Find where the given text appears and provide that cell's center as [x, y] coordinate. 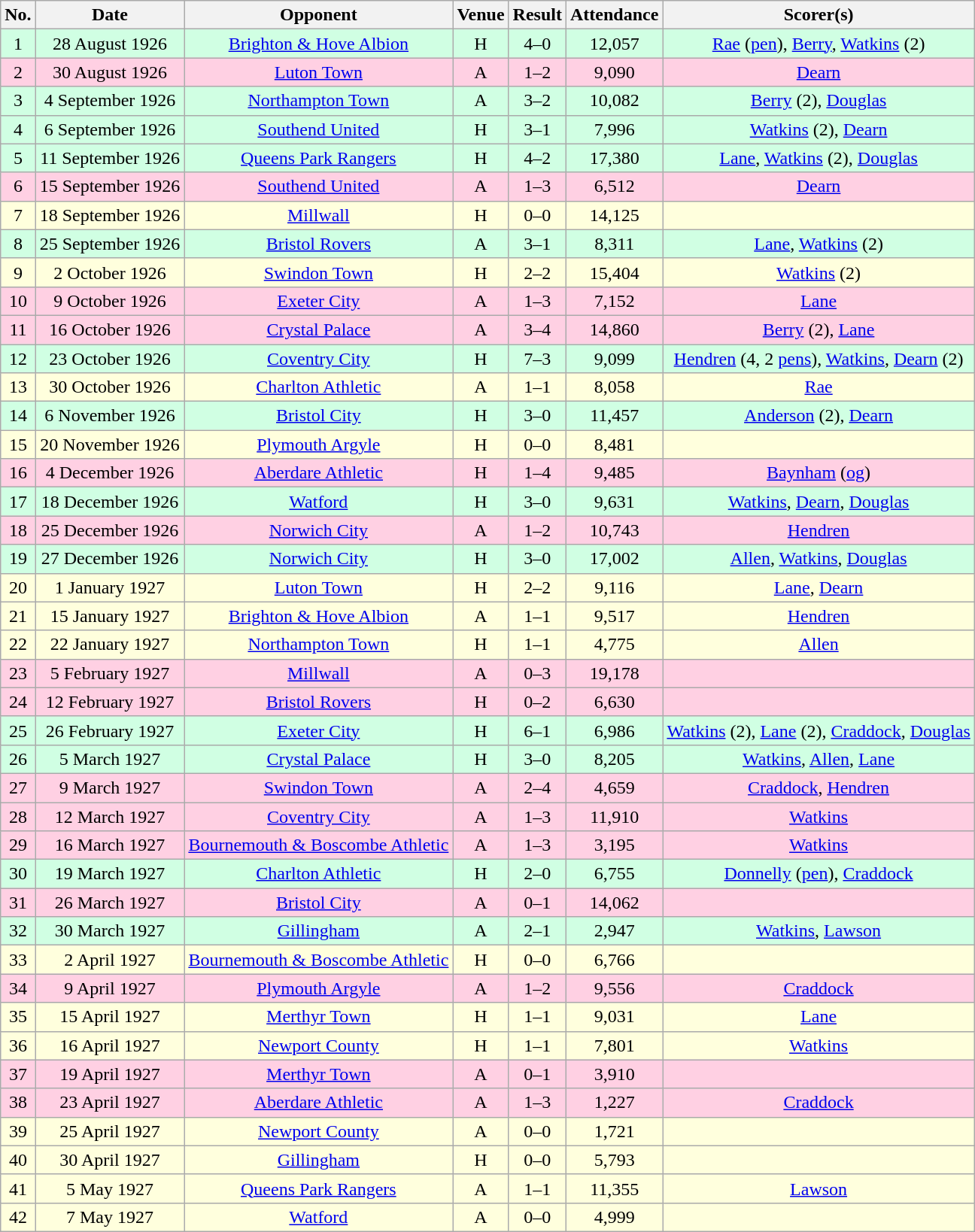
10 [18, 301]
11,355 [614, 1188]
29 [18, 845]
12,057 [614, 44]
14,062 [614, 903]
30 April 1927 [110, 1160]
16 [18, 473]
3–4 [537, 329]
Watkins, Dearn, Douglas [819, 502]
30 [18, 874]
Lane, Watkins (2) [819, 244]
17,002 [614, 559]
1 [18, 44]
12 March 1927 [110, 816]
Scorer(s) [819, 15]
22 [18, 645]
7,152 [614, 301]
40 [18, 1160]
18 [18, 530]
4 December 1926 [110, 473]
35 [18, 1017]
4,659 [614, 787]
Watkins, Allen, Lane [819, 759]
23 October 1926 [110, 359]
8 [18, 244]
6,630 [614, 702]
12 [18, 359]
41 [18, 1188]
8,481 [614, 445]
15 September 1926 [110, 187]
Rae (pen), Berry, Watkins (2) [819, 44]
28 August 1926 [110, 44]
7,996 [614, 129]
12 February 1927 [110, 702]
34 [18, 988]
33 [18, 960]
2–4 [537, 787]
Lane, Dearn [819, 587]
4–2 [537, 158]
0–3 [537, 673]
26 March 1927 [110, 903]
25 December 1926 [110, 530]
17 [18, 502]
15 January 1927 [110, 616]
39 [18, 1131]
6,512 [614, 187]
4,999 [614, 1217]
19 March 1927 [110, 874]
14 [18, 416]
8,205 [614, 759]
Lane, Watkins (2), Douglas [819, 158]
1,227 [614, 1103]
No. [18, 15]
2 [18, 72]
6 September 1926 [110, 129]
1 January 1927 [110, 587]
Result [537, 15]
19,178 [614, 673]
11,910 [614, 816]
Date [110, 15]
Berry (2), Douglas [819, 101]
3–2 [537, 101]
16 October 1926 [110, 329]
9,116 [614, 587]
6,986 [614, 730]
23 April 1927 [110, 1103]
21 [18, 616]
9,031 [614, 1017]
9 April 1927 [110, 988]
37 [18, 1074]
9 October 1926 [110, 301]
9,090 [614, 72]
6–1 [537, 730]
11,457 [614, 416]
Hendren (4, 2 pens), Watkins, Dearn (2) [819, 359]
4,775 [614, 645]
15 [18, 445]
7–3 [537, 359]
Anderson (2), Dearn [819, 416]
1–4 [537, 473]
32 [18, 931]
14,125 [614, 215]
28 [18, 816]
3 [18, 101]
18 December 1926 [110, 502]
20 November 1926 [110, 445]
4 September 1926 [110, 101]
27 December 1926 [110, 559]
6,755 [614, 874]
6 November 1926 [110, 416]
Donnelly (pen), Craddock [819, 874]
23 [18, 673]
24 [18, 702]
2,947 [614, 931]
19 April 1927 [110, 1074]
Attendance [614, 15]
9,556 [614, 988]
9,631 [614, 502]
3,910 [614, 1074]
2 October 1926 [110, 272]
17,380 [614, 158]
0–2 [537, 702]
25 April 1927 [110, 1131]
18 September 1926 [110, 215]
5 [18, 158]
Craddock, Hendren [819, 787]
7 [18, 215]
Berry (2), Lane [819, 329]
2–0 [537, 874]
Watkins (2), Lane (2), Craddock, Douglas [819, 730]
38 [18, 1103]
6 [18, 187]
Rae [819, 387]
9,099 [614, 359]
36 [18, 1045]
13 [18, 387]
7,801 [614, 1045]
Watkins (2), Dearn [819, 129]
16 March 1927 [110, 845]
Watkins, Lawson [819, 931]
5 March 1927 [110, 759]
10,743 [614, 530]
Allen [819, 645]
20 [18, 587]
25 September 1926 [110, 244]
8,058 [614, 387]
22 January 1927 [110, 645]
9 [18, 272]
Allen, Watkins, Douglas [819, 559]
5 May 1927 [110, 1188]
15 April 1927 [110, 1017]
9,517 [614, 616]
3,195 [614, 845]
15,404 [614, 272]
14,860 [614, 329]
9 March 1927 [110, 787]
2–1 [537, 931]
Lawson [819, 1188]
10,082 [614, 101]
8,311 [614, 244]
1,721 [614, 1131]
6,766 [614, 960]
Opponent [319, 15]
19 [18, 559]
Watkins (2) [819, 272]
Venue [481, 15]
31 [18, 903]
27 [18, 787]
2 April 1927 [110, 960]
30 March 1927 [110, 931]
26 February 1927 [110, 730]
26 [18, 759]
11 September 1926 [110, 158]
30 October 1926 [110, 387]
42 [18, 1217]
25 [18, 730]
5,793 [614, 1160]
7 May 1927 [110, 1217]
30 August 1926 [110, 72]
4 [18, 129]
16 April 1927 [110, 1045]
Baynham (og) [819, 473]
5 February 1927 [110, 673]
11 [18, 329]
4–0 [537, 44]
9,485 [614, 473]
